Scan for the cell matching the given text and deliver its [x, y] coordinate at center. 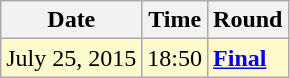
Round [248, 20]
18:50 [175, 58]
Date [72, 20]
Final [248, 58]
July 25, 2015 [72, 58]
Time [175, 20]
